From the cell containing the given text, extract its center point as [X, Y] coordinate. 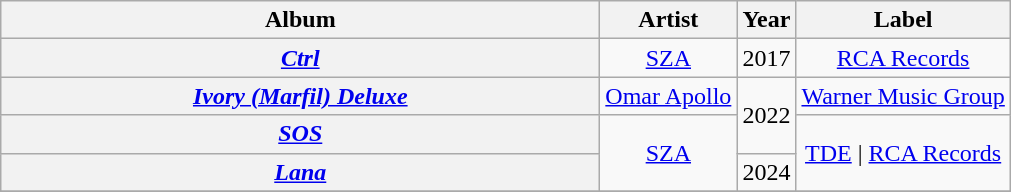
Artist [668, 20]
Warner Music Group [903, 96]
RCA Records [903, 58]
Year [766, 20]
Label [903, 20]
Ctrl [300, 58]
Ivory (Marfil) Deluxe [300, 96]
Omar Apollo [668, 96]
Album [300, 20]
Lana [300, 172]
TDE | RCA Records [903, 153]
SOS [300, 134]
2022 [766, 115]
2017 [766, 58]
2024 [766, 172]
